Return (x, y) of the center of cell containing provided text 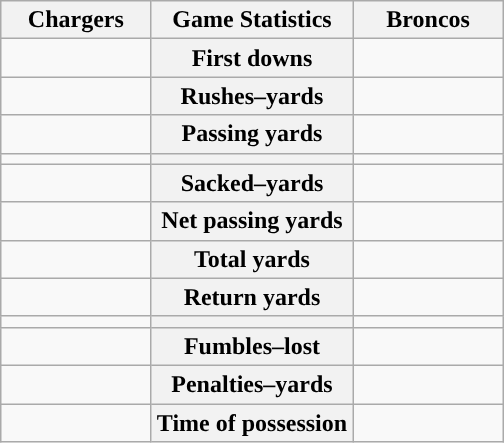
Sacked–yards (252, 183)
Total yards (252, 259)
Game Statistics (252, 20)
Chargers (76, 20)
Rushes–yards (252, 96)
Passing yards (252, 134)
Time of possession (252, 423)
Penalties–yards (252, 384)
First downs (252, 58)
Return yards (252, 297)
Net passing yards (252, 221)
Broncos (428, 20)
Fumbles–lost (252, 346)
